Output the (x, y) coordinate of the center of the cell containing the given text.  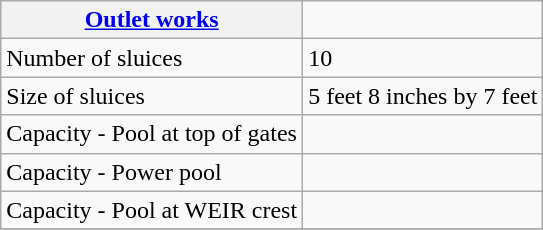
5 feet 8 inches by 7 feet (423, 96)
Number of sluices (152, 58)
Outlet works (152, 20)
Capacity - Power pool (152, 172)
Size of sluices (152, 96)
10 (423, 58)
Capacity - Pool at top of gates (152, 134)
Capacity - Pool at WEIR crest (152, 210)
